Return (x, y) of the center of cell containing provided text 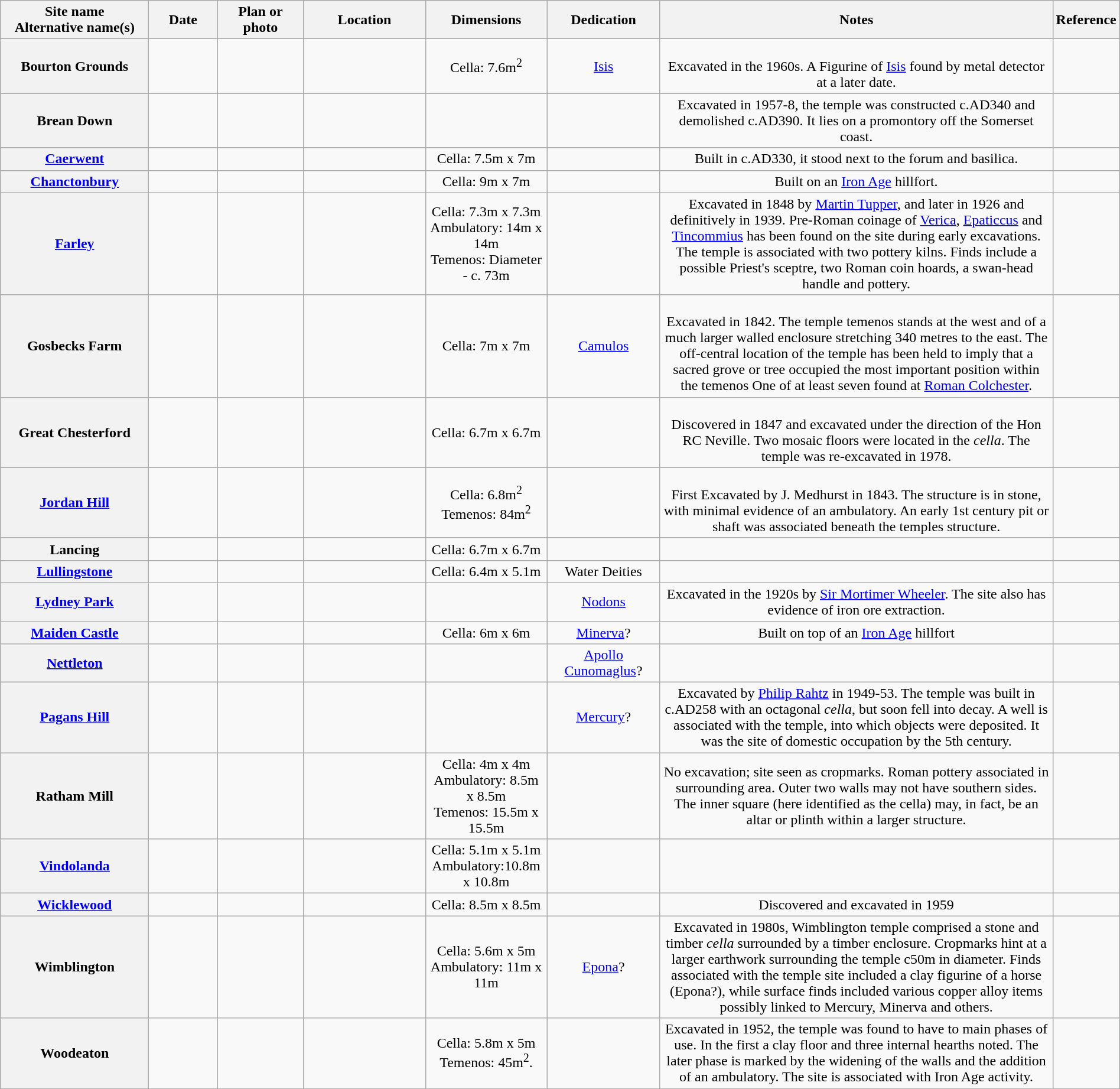
Camulos (604, 346)
Ratham Mill (74, 796)
Nettleton (74, 663)
Mercury? (604, 717)
Cella: 6.4m x 5.1m (486, 571)
Excavated in 1957-8, the temple was constructed c.AD340 and demolished c.AD390. It lies on a promontory off the Somerset coast. (857, 121)
Chanctonbury (74, 181)
Cella: 7.3m x 7.3m Ambulatory: 14m x 14mTemenos: Diameter - c. 73m (486, 243)
Nodons (604, 602)
Built on top of an Iron Age hillfort (857, 633)
Lancing (74, 549)
Notes (857, 20)
Minerva? (604, 633)
Wicklewood (74, 905)
Date (183, 20)
Cella: 6.8m2 Temenos: 84m2 (486, 502)
Cella: 5.6m x 5m Ambulatory: 11m x 11m (486, 967)
Built on an Iron Age hillfort. (857, 181)
Cella: 9m x 7m (486, 181)
Excavated in the 1920s by Sir Mortimer Wheeler. The site also has evidence of iron ore extraction. (857, 602)
Jordan Hill (74, 502)
Wimblington (74, 967)
Dimensions (486, 20)
Plan or photo (261, 20)
Site nameAlternative name(s) (74, 20)
Farley (74, 243)
Cella: 5.1m x 5.1mAmbulatory:10.8m x 10.8m (486, 866)
Woodeaton (74, 1053)
Vindolanda (74, 866)
Dedication (604, 20)
Apollo Cunomaglus? (604, 663)
Excavated in the 1960s. A Figurine of Isis found by metal detector at a later date. (857, 66)
Bourton Grounds (74, 66)
Gosbecks Farm (74, 346)
Great Chesterford (74, 433)
Location (364, 20)
Water Deities (604, 571)
Maiden Castle (74, 633)
Reference (1086, 20)
Cella: 7m x 7m (486, 346)
Brean Down (74, 121)
Cella: 6m x 6m (486, 633)
Cella: 8.5m x 8.5m (486, 905)
Cella: 5.8m x 5m Temenos: 45m2. (486, 1053)
Discovered and excavated in 1959 (857, 905)
Lydney Park (74, 602)
Lullingstone (74, 571)
Pagans Hill (74, 717)
Cella: 4m x 4mAmbulatory: 8.5m x 8.5mTemenos: 15.5m x 15.5m (486, 796)
Isis (604, 66)
Epona? (604, 967)
Cella: 7.6m2 (486, 66)
Caerwent (74, 159)
Built in c.AD330, it stood next to the forum and basilica. (857, 159)
Cella: 7.5m x 7m (486, 159)
